Detect which cell encompasses the target text, then output its (X, Y) center coordinate. 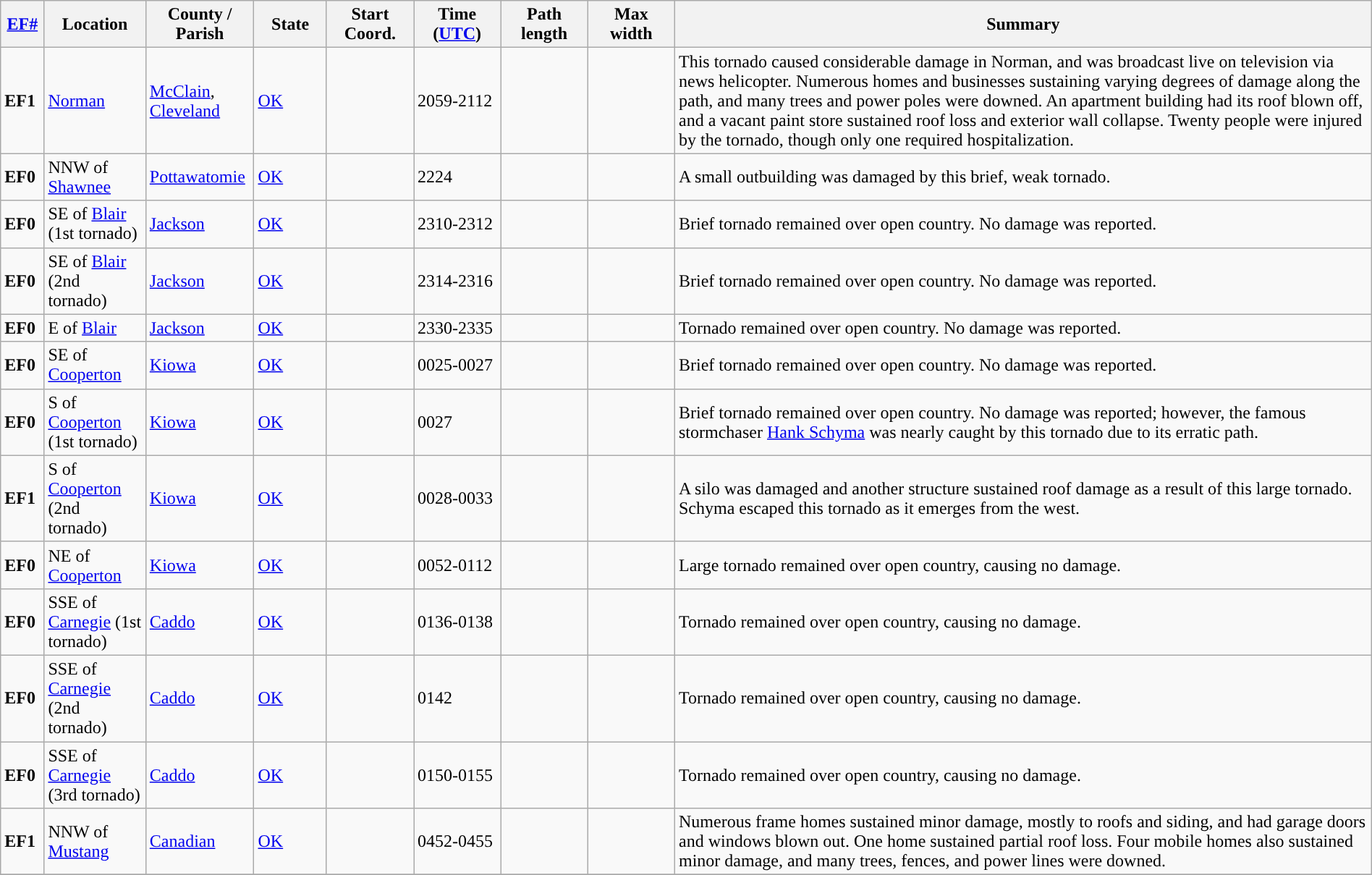
2314-2316 (457, 281)
Start Coord. (370, 25)
NNW of Shawnee (95, 177)
0052-0112 (457, 565)
SE of Blair (1st tornado) (95, 224)
SE of Blair (2nd tornado) (95, 281)
0142 (457, 698)
Tornado remained over open country. No damage was reported. (1023, 328)
NE of Cooperton (95, 565)
2224 (457, 177)
0028-0033 (457, 498)
State (290, 25)
Norman (95, 101)
0150-0155 (457, 774)
Location (95, 25)
S of Cooperton (1st tornado) (95, 422)
2059-2112 (457, 101)
SSE of Carnegie (1st tornado) (95, 622)
2310-2312 (457, 224)
Summary (1023, 25)
Large tornado remained over open country, causing no damage. (1023, 565)
0027 (457, 422)
E of Blair (95, 328)
0452-0455 (457, 842)
County / Parish (200, 25)
SE of Cooperton (95, 365)
0136-0138 (457, 622)
SSE of Carnegie (3rd tornado) (95, 774)
Pottawatomie (200, 177)
Canadian (200, 842)
S of Cooperton (2nd tornado) (95, 498)
Max width (631, 25)
SSE of Carnegie (2nd tornado) (95, 698)
A small outbuilding was damaged by this brief, weak tornado. (1023, 177)
NNW of Mustang (95, 842)
McClain, Cleveland (200, 101)
Time (UTC) (457, 25)
EF# (22, 25)
2330-2335 (457, 328)
0025-0027 (457, 365)
Path length (544, 25)
